Scan for the cell matching the given text and deliver its (X, Y) coordinate at center. 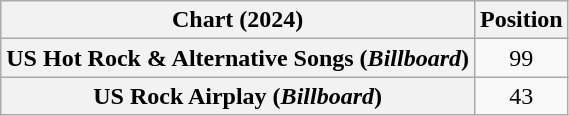
US Hot Rock & Alternative Songs (Billboard) (238, 58)
Position (521, 20)
99 (521, 58)
43 (521, 96)
US Rock Airplay (Billboard) (238, 96)
Chart (2024) (238, 20)
